Identify which cell holds the provided text, then report its (X, Y) central coordinate. 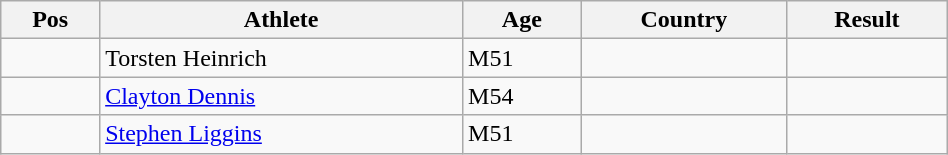
Pos (50, 20)
M54 (522, 96)
Torsten Heinrich (282, 58)
Athlete (282, 20)
Age (522, 20)
Clayton Dennis (282, 96)
Country (684, 20)
Stephen Liggins (282, 134)
Result (868, 20)
